Return the (X, Y) coordinate for the center point of the cell that contains the specified text.  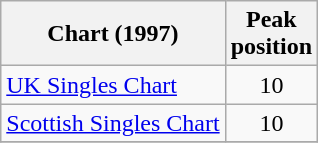
Scottish Singles Chart (113, 123)
UK Singles Chart (113, 85)
Chart (1997) (113, 34)
Peakposition (271, 34)
